Provide the [X, Y] coordinate of the cell's center where the given text is located.  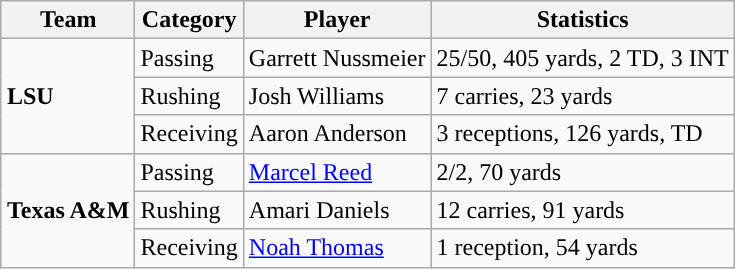
Team [68, 20]
Category [189, 20]
2/2, 70 yards [582, 172]
1 reception, 54 yards [582, 248]
LSU [68, 96]
Aaron Anderson [337, 134]
Statistics [582, 20]
Texas A&M [68, 210]
12 carries, 91 yards [582, 210]
Garrett Nussmeier [337, 58]
3 receptions, 126 yards, TD [582, 134]
Amari Daniels [337, 210]
7 carries, 23 yards [582, 96]
25/50, 405 yards, 2 TD, 3 INT [582, 58]
Noah Thomas [337, 248]
Josh Williams [337, 96]
Marcel Reed [337, 172]
Player [337, 20]
